Provide the [x, y] coordinate of the cell's center where the given text is located.  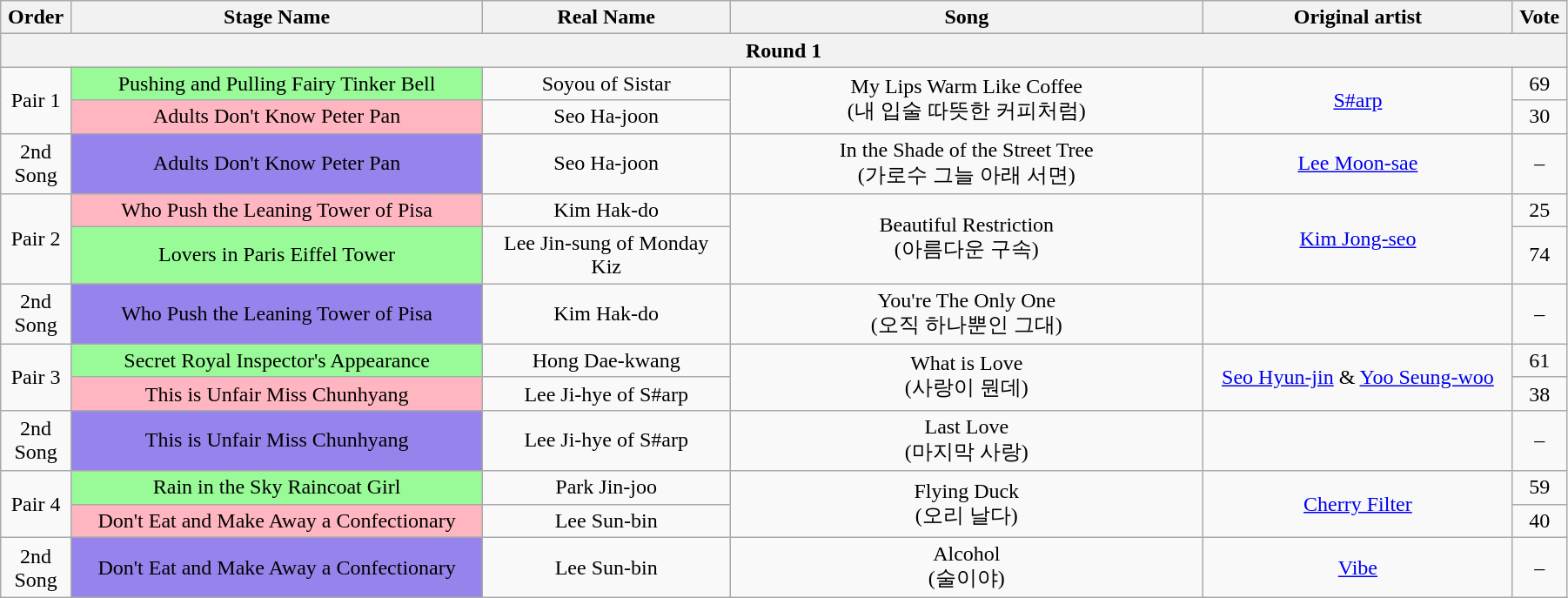
What is Love (사랑이 뭔데) [967, 377]
Beautiful Restriction(아름다운 구속) [967, 239]
Original artist [1357, 17]
Song [967, 17]
You're The Only One(오직 하나뿐인 그대) [967, 314]
Vote [1540, 17]
Pair 4 [37, 504]
59 [1540, 487]
Lovers in Paris Eiffel Tower [277, 256]
Rain in the Sky Raincoat Girl [277, 487]
S#arp [1357, 100]
Round 1 [784, 50]
30 [1540, 117]
Lee Jin-sung of Monday Kiz [606, 256]
Pushing and Pulling Fairy Tinker Bell [277, 84]
Cherry Filter [1357, 504]
25 [1540, 211]
Last Love(마지막 사랑) [967, 440]
Pair 3 [37, 377]
69 [1540, 84]
Pair 2 [37, 239]
Real Name [606, 17]
Kim Jong-seo [1357, 239]
Park Jin-joo [606, 487]
Lee Moon-sae [1357, 164]
Flying Duck(오리 날다) [967, 504]
Soyou of Sistar [606, 84]
61 [1540, 360]
Stage Name [277, 17]
Alcohol(술이야) [967, 568]
Seo Hyun-jin & Yoo Seung-woo [1357, 377]
In the Shade of the Street Tree(가로수 그늘 아래 서면) [967, 164]
74 [1540, 256]
My Lips Warm Like Coffee(내 입술 따뜻한 커피처럼) [967, 100]
40 [1540, 521]
Hong Dae-kwang [606, 360]
38 [1540, 393]
Order [37, 17]
Vibe [1357, 568]
Secret Royal Inspector's Appearance [277, 360]
Pair 1 [37, 100]
